Detect which cell encompasses the target text, then output its (x, y) center coordinate. 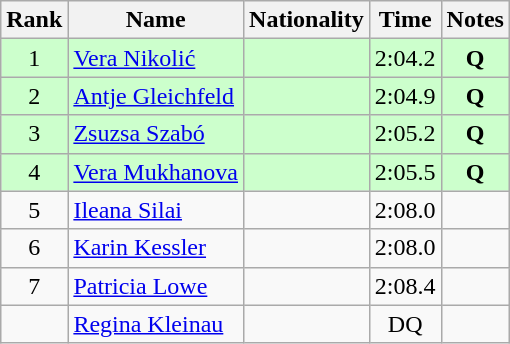
Karin Kessler (156, 248)
Nationality (307, 20)
Ileana Silai (156, 210)
2:04.2 (405, 58)
Time (405, 20)
2:05.5 (405, 172)
Vera Mukhanova (156, 172)
6 (34, 248)
Name (156, 20)
Zsuzsa Szabó (156, 134)
Patricia Lowe (156, 286)
Rank (34, 20)
4 (34, 172)
DQ (405, 324)
1 (34, 58)
2:04.9 (405, 96)
2:05.2 (405, 134)
Antje Gleichfeld (156, 96)
5 (34, 210)
2:08.4 (405, 286)
Notes (475, 20)
3 (34, 134)
7 (34, 286)
Regina Kleinau (156, 324)
Vera Nikolić (156, 58)
2 (34, 96)
